Return [x, y] of the center of cell containing provided text 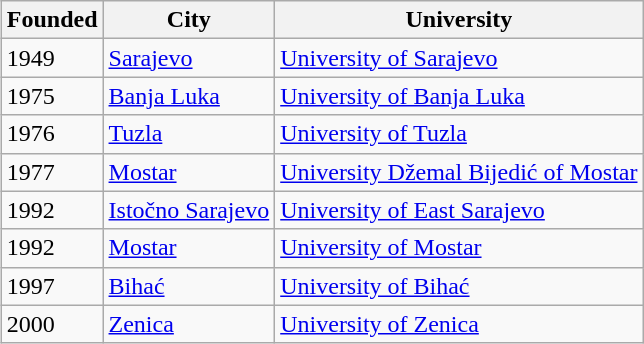
University [459, 20]
Bihać [189, 286]
1977 [52, 172]
University of Tuzla [459, 134]
University of Bihać [459, 286]
1949 [52, 58]
2000 [52, 324]
University of Sarajevo [459, 58]
Istočno Sarajevo [189, 210]
City [189, 20]
1976 [52, 134]
University of Mostar [459, 248]
Founded [52, 20]
University of East Sarajevo [459, 210]
Banja Luka [189, 96]
Sarajevo [189, 58]
University of Zenica [459, 324]
Tuzla [189, 134]
1975 [52, 96]
1997 [52, 286]
University Džemal Bijedić of Mostar [459, 172]
University of Banja Luka [459, 96]
Zenica [189, 324]
